Locate the cell with the specified text and output its (X, Y) center coordinate. 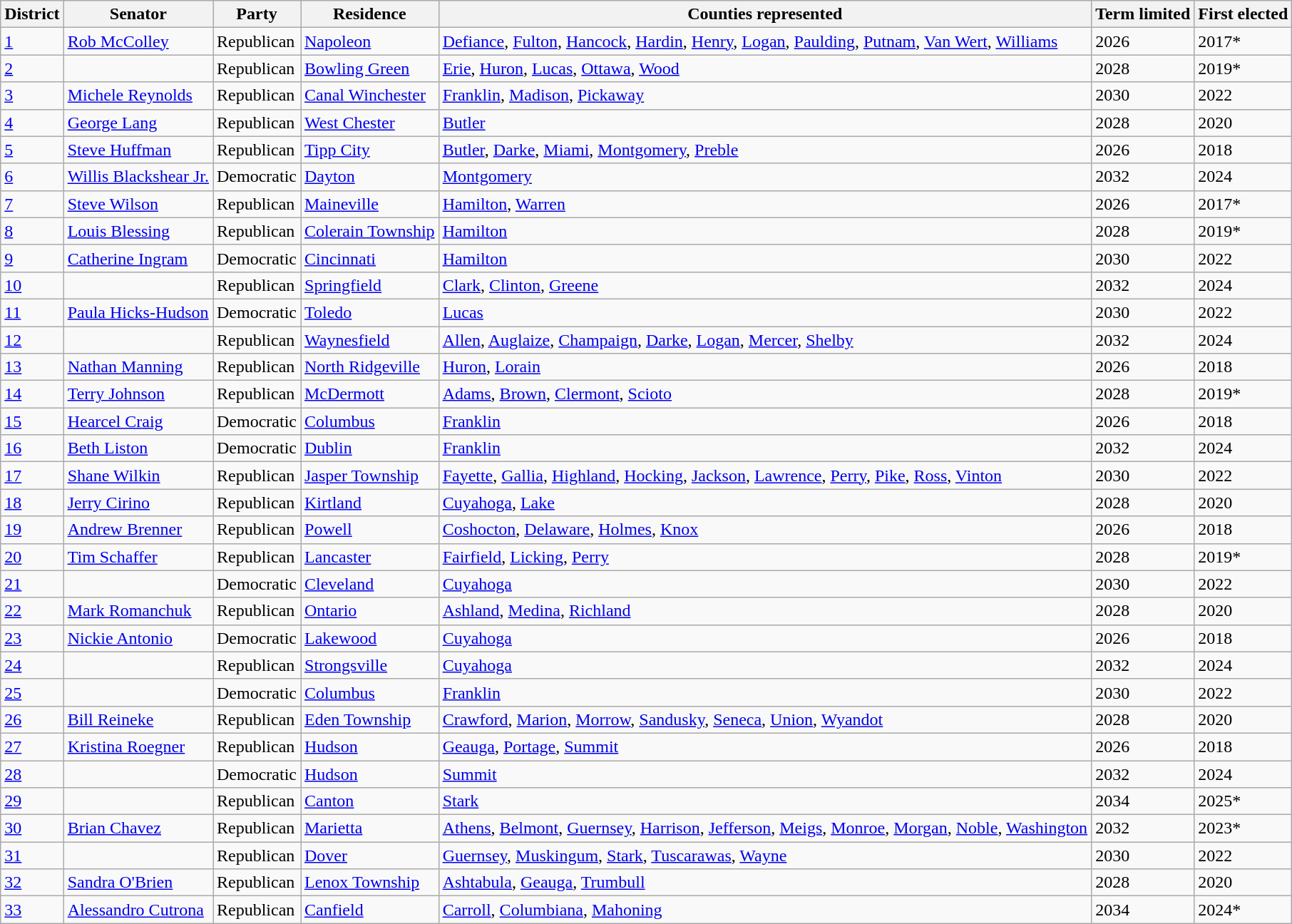
Tim Schaffer (138, 557)
Toledo (370, 312)
Huron, Lorain (765, 367)
Colerain Township (370, 231)
District (32, 14)
Erie, Huron, Lucas, Ottawa, Wood (765, 68)
Dover (370, 856)
Allen, Auglaize, Champaign, Darke, Logan, Mercer, Shelby (765, 340)
McDermott (370, 394)
Senator (138, 14)
9 (32, 258)
5 (32, 150)
31 (32, 856)
Coshocton, Delaware, Holmes, Knox (765, 530)
Willis Blackshear Jr. (138, 177)
12 (32, 340)
Nathan Manning (138, 367)
Athens, Belmont, Guernsey, Harrison, Jefferson, Meigs, Monroe, Morgan, Noble, Washington (765, 828)
Eden Township (370, 719)
Bill Reineke (138, 719)
Maineville (370, 204)
Steve Wilson (138, 204)
4 (32, 123)
16 (32, 448)
Powell (370, 530)
Montgomery (765, 177)
Clark, Clinton, Greene (765, 285)
Paula Hicks-Hudson (138, 312)
Strongsville (370, 665)
Ontario (370, 611)
Lakewood (370, 638)
Jerry Cirino (138, 503)
Waynesfield (370, 340)
Steve Huffman (138, 150)
Cuyahoga, Lake (765, 503)
Terry Johnson (138, 394)
14 (32, 394)
Summit (765, 774)
Butler, Darke, Miami, Montgomery, Preble (765, 150)
Bowling Green (370, 68)
Dayton (370, 177)
2023* (1244, 828)
Springfield (370, 285)
2025* (1244, 801)
Ashland, Medina, Richland (765, 611)
Cincinnati (370, 258)
Canfield (370, 910)
Fairfield, Licking, Perry (765, 557)
30 (32, 828)
Marietta (370, 828)
23 (32, 638)
26 (32, 719)
Crawford, Marion, Morrow, Sandusky, Seneca, Union, Wyandot (765, 719)
Jasper Township (370, 476)
28 (32, 774)
Beth Liston (138, 448)
Defiance, Fulton, Hancock, Hardin, Henry, Logan, Paulding, Putnam, Van Wert, Williams (765, 41)
Lenox Township (370, 883)
19 (32, 530)
Brian Chavez (138, 828)
7 (32, 204)
Mark Romanchuk (138, 611)
Lucas (765, 312)
Sandra O'Brien (138, 883)
Stark (765, 801)
2024* (1244, 910)
32 (32, 883)
Andrew Brenner (138, 530)
First elected (1244, 14)
Term limited (1143, 14)
27 (32, 746)
3 (32, 96)
33 (32, 910)
Canal Winchester (370, 96)
29 (32, 801)
Geauga, Portage, Summit (765, 746)
21 (32, 584)
6 (32, 177)
Kirtland (370, 503)
Louis Blessing (138, 231)
Butler (765, 123)
Canton (370, 801)
22 (32, 611)
George Lang (138, 123)
North Ridgeville (370, 367)
13 (32, 367)
10 (32, 285)
1 (32, 41)
Alessandro Cutrona (138, 910)
Tipp City (370, 150)
20 (32, 557)
Rob McColley (138, 41)
Michele Reynolds (138, 96)
Catherine Ingram (138, 258)
Guernsey, Muskingum, Stark, Tuscarawas, Wayne (765, 856)
8 (32, 231)
Ashtabula, Geauga, Trumbull (765, 883)
2 (32, 68)
15 (32, 421)
Nickie Antonio (138, 638)
Kristina Roegner (138, 746)
West Chester (370, 123)
Lancaster (370, 557)
25 (32, 692)
Adams, Brown, Clermont, Scioto (765, 394)
Hearcel Craig (138, 421)
Party (257, 14)
Shane Wilkin (138, 476)
Counties represented (765, 14)
17 (32, 476)
24 (32, 665)
Dublin (370, 448)
Fayette, Gallia, Highland, Hocking, Jackson, Lawrence, Perry, Pike, Ross, Vinton (765, 476)
Residence (370, 14)
18 (32, 503)
Carroll, Columbiana, Mahoning (765, 910)
Cleveland (370, 584)
11 (32, 312)
Napoleon (370, 41)
Franklin, Madison, Pickaway (765, 96)
Hamilton, Warren (765, 204)
